Return the (X, Y) coordinate for the center point of the cell that contains the specified text.  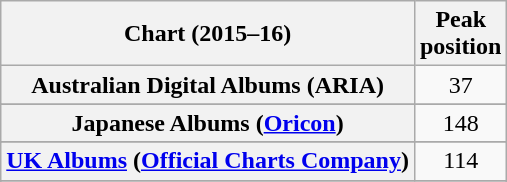
Australian Digital Albums (ARIA) (208, 85)
Peakposition (460, 34)
37 (460, 85)
148 (460, 123)
114 (460, 161)
UK Albums (Official Charts Company) (208, 161)
Japanese Albums (Oricon) (208, 123)
Chart (2015–16) (208, 34)
